Determine the [x, y] coordinate at the center of the cell enclosing the given text.  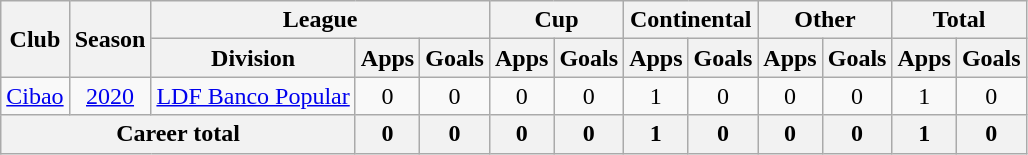
Club [35, 39]
Career total [178, 134]
Division [253, 58]
Cup [556, 20]
Total [959, 20]
Other [825, 20]
LDF Banco Popular [253, 96]
League [320, 20]
Continental [691, 20]
2020 [110, 96]
Season [110, 39]
Cibao [35, 96]
